Output the (x, y) coordinate of the center of the cell containing the given text.  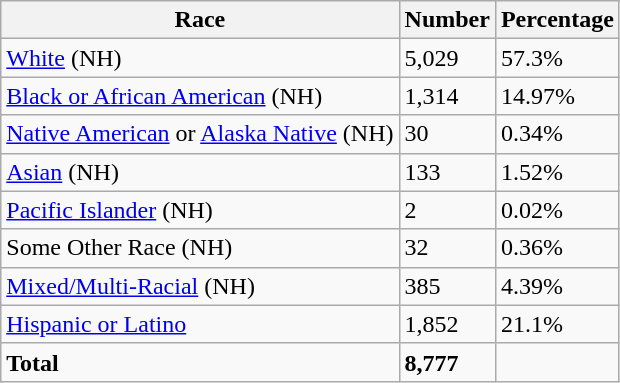
5,029 (447, 58)
1,852 (447, 324)
8,777 (447, 362)
Native American or Alaska Native (NH) (200, 134)
Mixed/Multi-Racial (NH) (200, 286)
Number (447, 20)
2 (447, 210)
21.1% (557, 324)
Black or African American (NH) (200, 96)
0.34% (557, 134)
Asian (NH) (200, 172)
0.02% (557, 210)
57.3% (557, 58)
30 (447, 134)
Race (200, 20)
Pacific Islander (NH) (200, 210)
Total (200, 362)
133 (447, 172)
14.97% (557, 96)
White (NH) (200, 58)
4.39% (557, 286)
Hispanic or Latino (200, 324)
32 (447, 248)
385 (447, 286)
0.36% (557, 248)
1.52% (557, 172)
Percentage (557, 20)
Some Other Race (NH) (200, 248)
1,314 (447, 96)
